Scan for the cell matching the given text and deliver its [x, y] coordinate at center. 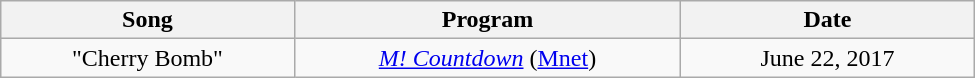
Date [828, 20]
Program [488, 20]
June 22, 2017 [828, 58]
M! Countdown (Mnet) [488, 58]
"Cherry Bomb" [148, 58]
Song [148, 20]
